Output the (x, y) coordinate of the center of the cell containing the given text.  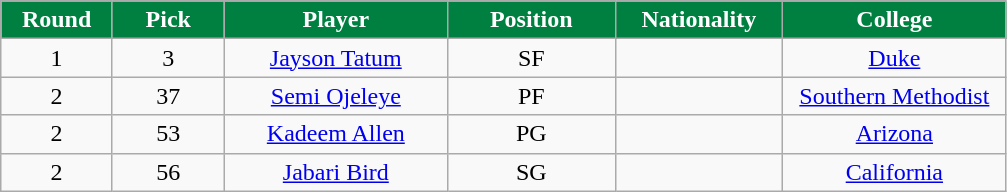
Jabari Bird (336, 172)
Round (57, 20)
SG (532, 172)
37 (168, 96)
Nationality (699, 20)
Kadeem Allen (336, 134)
Southern Methodist (894, 96)
Pick (168, 20)
PF (532, 96)
53 (168, 134)
3 (168, 58)
California (894, 172)
Duke (894, 58)
Arizona (894, 134)
SF (532, 58)
College (894, 20)
1 (57, 58)
56 (168, 172)
Position (532, 20)
Player (336, 20)
Jayson Tatum (336, 58)
PG (532, 134)
Semi Ojeleye (336, 96)
